Determine the [x, y] coordinate at the center of the cell enclosing the given text.  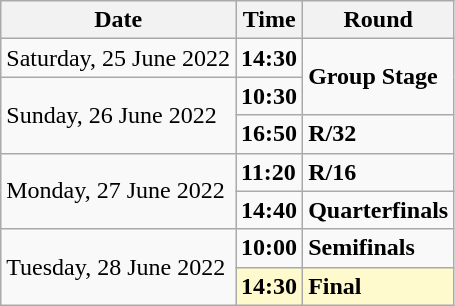
Tuesday, 28 June 2022 [118, 267]
Semifinals [378, 248]
10:30 [270, 96]
Round [378, 20]
14:40 [270, 210]
Time [270, 20]
Quarterfinals [378, 210]
Date [118, 20]
10:00 [270, 248]
16:50 [270, 134]
Monday, 27 June 2022 [118, 191]
Saturday, 25 June 2022 [118, 58]
Group Stage [378, 77]
R/16 [378, 172]
11:20 [270, 172]
R/32 [378, 134]
Final [378, 286]
Sunday, 26 June 2022 [118, 115]
